Pinpoint the cell where the given text exists, returning its (x, y) midpoint coordinate. 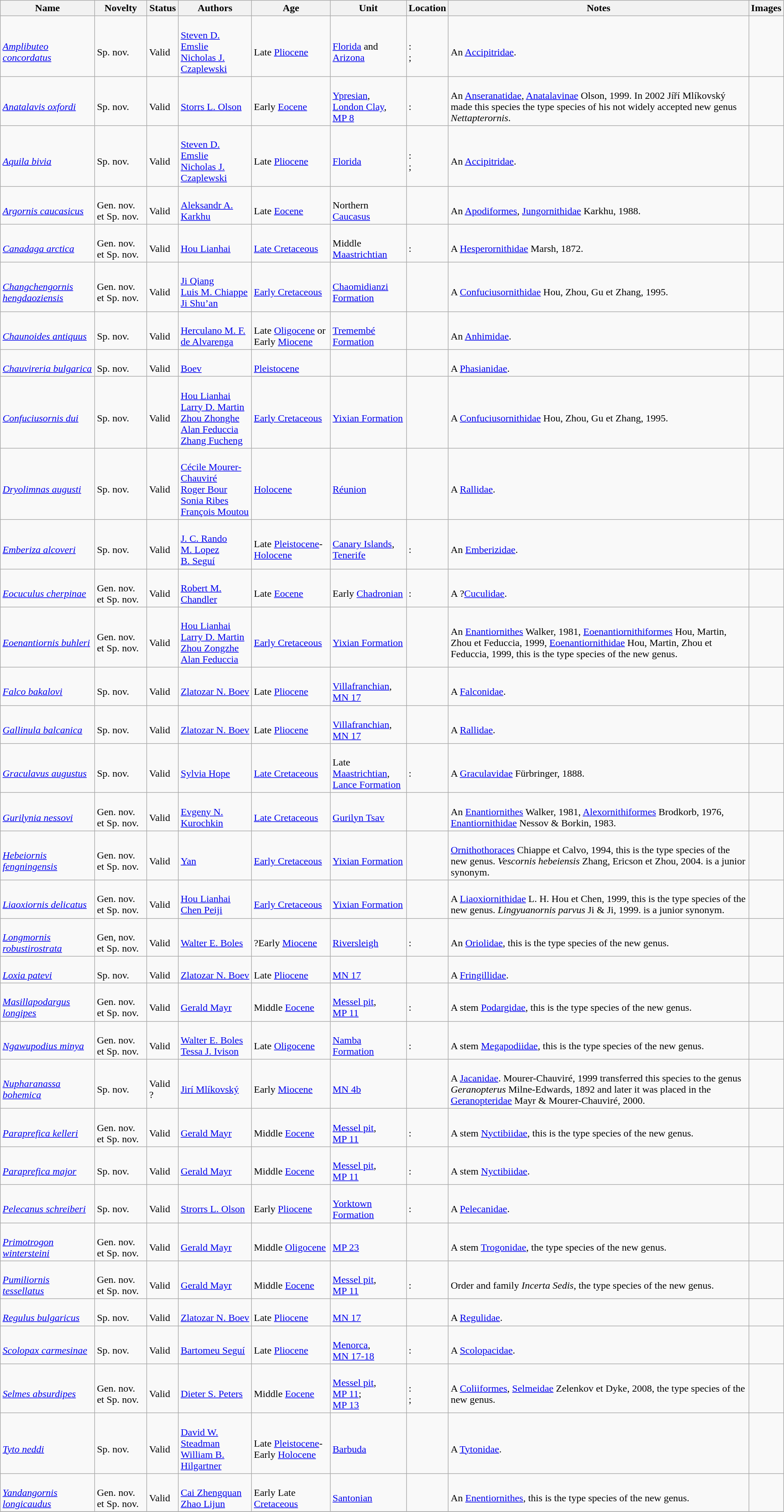
Boev (215, 363)
A Regulidae. (598, 1313)
Hou Lianhai (215, 243)
Longmornis robustirostrata (48, 937)
Aquila bivia (48, 156)
A stem Trogonidae, the type species of the new genus. (598, 1242)
Late Maastrichtian,Lance Formation (368, 768)
Anatalavis oxfordi (48, 101)
Novelty (121, 8)
Falco bakalovi (48, 687)
Confuciusornis dui (48, 412)
Chauvireria bulgarica (48, 363)
Gen, nov. et Sp. nov. (121, 937)
J. C. RandoM. LopezB. Seguí (215, 544)
Regulus bulgaricus (48, 1313)
Early Late Cretaceous (291, 1493)
Loxia patevi (48, 969)
Menorca,MN 17-18 (368, 1345)
Barbuda (368, 1443)
Pumiliornis tessellatus (48, 1280)
Dieter S. Peters (215, 1389)
A Tytonidae. (598, 1443)
Hou LianhaiLarry D. MartinZhou ZhongheAlan FeducciaZhang Fucheng (215, 412)
An Apodiformes, Jungornithidae Karkhu, 1988. (598, 205)
Unit (368, 8)
Age (291, 8)
Graculavus augustus (48, 768)
Herculano M. F. de Alvarenga (215, 330)
A stem Nyctibiidae. (598, 1165)
Cai ZhengquanZhao Lijun (215, 1493)
Gurilynia nessovi (48, 812)
Canary Islands, Tenerife (368, 544)
Liaoxiornis delicatus (48, 899)
Name (48, 8)
An Enantiornithes Walker, 1981, Alexornithiformes Brodkorb, 1976, Enantiornithidae Nessov & Borkin, 1983. (598, 812)
Early Chadronian (368, 588)
Walter E. Boles (215, 937)
Gallinula balcanica (48, 725)
Emberiza alcoveri (48, 544)
A Fringillidae. (598, 969)
Nupharanassa bohemica (48, 1084)
Paraprefica kelleri (48, 1127)
Early Pliocene (291, 1203)
Santonian (368, 1493)
Namba Formation (368, 1040)
Dryolimnas augusti (48, 484)
Chaomidianzi Formation (368, 287)
Primotrogon wintersteini (48, 1242)
Robert M. Chandler (215, 588)
Northern Caucasus (368, 205)
Pelecanus schreiberi (48, 1203)
A stem Nyctibiidae, this is the type species of the new genus. (598, 1127)
An Emberizidae. (598, 544)
A Coliiformes, Selmeidae Zelenkov et Dyke, 2008, the type species of the new genus. (598, 1389)
Ypresian,London Clay,MP 8 (368, 101)
Walter E. BolesTessa J. Ivison (215, 1040)
Bartomeu Seguí (215, 1345)
A stem Megapodiidae, this is the type species of the new genus. (598, 1040)
MN 4b (368, 1084)
Réunion (368, 484)
Evgeny N. Kurochkin (215, 812)
Late Oligocene or Early Miocene (291, 330)
Ngawupodius minya (48, 1040)
Tremembé Formation (368, 330)
Yan (215, 855)
A Pelecanidae. (598, 1203)
Selmes absurdipes (48, 1389)
A Hesperornithidae Marsh, 1872. (598, 243)
Gurilyn Tsav (368, 812)
Location (428, 8)
David W. SteadmanWilliam B. Hilgartner (215, 1443)
Early Miocene (291, 1084)
Yorktown Formation (368, 1203)
A Scolopacidae. (598, 1345)
A ?Cuculidae. (598, 588)
Late Pleistocene-Early Holocene (291, 1443)
Holocene (291, 484)
Amplibuteo concordatus (48, 46)
?Early Miocene (291, 937)
Messel pit,MP 11;MP 13 (368, 1389)
Cécile Mourer-ChauviréRoger BourSonia RibesFrançois Moutou (215, 484)
Changchengornis hengdaoziensis (48, 287)
Argornis caucasicus (48, 205)
Hou LianhaiChen Peiji (215, 899)
Status (163, 8)
Authors (215, 8)
An Oriolidae, this is the type species of the new genus. (598, 937)
Pleistocene (291, 363)
A Phasianidae. (598, 363)
Notes (598, 8)
Strorrs L. Olson (215, 1203)
Scolopax carmesinae (48, 1345)
Eocuculus cherpinae (48, 588)
Images (766, 8)
Aleksandr A. Karkhu (215, 205)
Florida and Arizona (368, 46)
A Liaoxiornithidae L. H. Hou et Chen, 1999, this is the type species of the new genus. Lingyuanornis parvus Ji & Ji, 1999. is a junior synonym. (598, 899)
Canadaga arctica (48, 243)
A stem Podargidae, this is the type species of the new genus. (598, 1002)
Order and family Incerta Sedis, the type species of the new genus. (598, 1280)
Hebeiornis fengningensis (48, 855)
Early Eocene (291, 101)
MP 23 (368, 1242)
Eoenantiornis buhleri (48, 637)
A Graculavidae Fürbringer, 1888. (598, 768)
A Falconidae. (598, 687)
Paraprefica major (48, 1165)
Valid ? (163, 1084)
Chaunoides antiquus (48, 330)
Florida (368, 156)
Ji QiangLuis M. ChiappeJi Shu’an (215, 287)
An Enentiornithes, this is the type species of the new genus. (598, 1493)
Masillapodargus longipes (48, 1002)
Riversleigh (368, 937)
Hou LianhaiLarry D. MartinZhou ZongzheAlan Feduccia (215, 637)
Storrs L. Olson (215, 101)
An Anhimidae. (598, 330)
Late Pleistocene-Holocene (291, 544)
Jirí Mlíkovský (215, 1084)
Middle Oligocene (291, 1242)
Tyto neddi (48, 1443)
Late Oligocene (291, 1040)
Yandangornis longicaudus (48, 1493)
Middle Maastrichtian (368, 243)
Sylvia Hope (215, 768)
